Search for the cell housing the specified text and yield its [x, y] center coordinate. 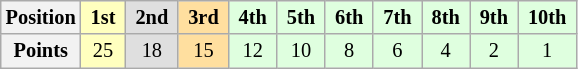
7th [397, 17]
18 [152, 51]
25 [104, 51]
4th [253, 17]
9th [494, 17]
2 [494, 51]
2nd [152, 17]
1st [104, 17]
8th [446, 17]
Points [41, 51]
6th [349, 17]
12 [253, 51]
6 [397, 51]
10th [547, 17]
4 [446, 51]
Position [41, 17]
5th [301, 17]
1 [547, 51]
15 [203, 51]
8 [349, 51]
10 [301, 51]
3rd [203, 17]
